Identify which cell holds the provided text, then report its [x, y] central coordinate. 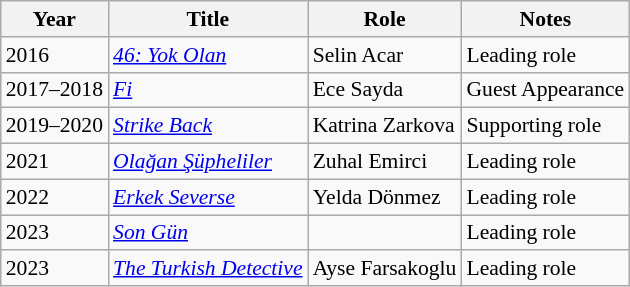
2019–2020 [54, 126]
Fi [208, 90]
Olağan Şüpheliler [208, 162]
2021 [54, 162]
Ayse Farsakoglu [385, 269]
Ece Sayda [385, 90]
Yelda Dönmez [385, 197]
Guest Appearance [545, 90]
Year [54, 19]
2017–2018 [54, 90]
Erkek Severse [208, 197]
46: Yok Olan [208, 55]
Supporting role [545, 126]
The Turkish Detective [208, 269]
Zuhal Emirci [385, 162]
Title [208, 19]
Son Gün [208, 233]
Role [385, 19]
Notes [545, 19]
Strike Back [208, 126]
2016 [54, 55]
Selin Acar [385, 55]
2022 [54, 197]
Katrina Zarkova [385, 126]
